For the text-containing cell, return its midpoint in [X, Y] coordinate format. 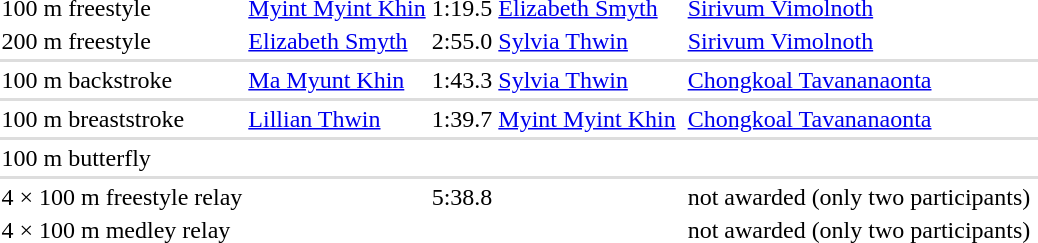
not awarded (only two participants) [859, 197]
Elizabeth Smyth [337, 41]
200 m freestyle [122, 41]
Myint Myint Khin [587, 119]
100 m breaststroke [122, 119]
1:39.7 [462, 119]
100 m backstroke [122, 80]
4 × 100 m freestyle relay [122, 197]
Lillian Thwin [337, 119]
Sirivum Vimolnoth [859, 41]
2:55.0 [462, 41]
1:43.3 [462, 80]
5:38.8 [462, 197]
Ma Myunt Khin [337, 80]
100 m butterfly [122, 158]
